Search for the cell housing the specified text and yield its (X, Y) center coordinate. 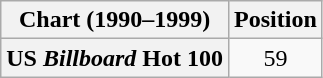
59 (276, 58)
Position (276, 20)
US Billboard Hot 100 (115, 58)
Chart (1990–1999) (115, 20)
